Capture the cell that displays the provided text and extract its [x, y] central coordinate. 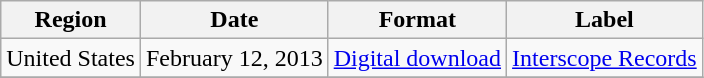
United States [71, 58]
Interscope Records [605, 58]
Label [605, 20]
Date [234, 20]
Format [417, 20]
Digital download [417, 58]
Region [71, 20]
February 12, 2013 [234, 58]
